Output the [X, Y] coordinate of the center of the cell containing the given text.  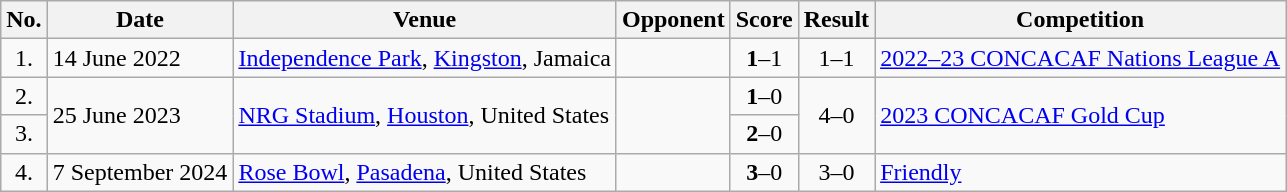
3. [24, 134]
Venue [425, 20]
1. [24, 58]
2–0 [764, 134]
Rose Bowl, Pasadena, United States [425, 172]
NRG Stadium, Houston, United States [425, 115]
2. [24, 96]
Date [140, 20]
2022–23 CONCACAF Nations League A [1080, 58]
No. [24, 20]
Competition [1080, 20]
4. [24, 172]
Score [764, 20]
7 September 2024 [140, 172]
Friendly [1080, 172]
Result [836, 20]
2023 CONCACAF Gold Cup [1080, 115]
14 June 2022 [140, 58]
4–0 [836, 115]
Independence Park, Kingston, Jamaica [425, 58]
1–0 [764, 96]
25 June 2023 [140, 115]
Opponent [673, 20]
